Capture the cell that displays the provided text and extract its (x, y) central coordinate. 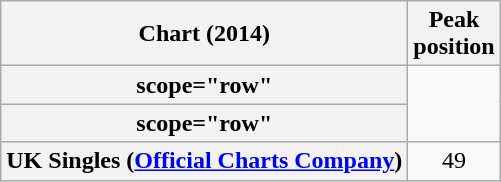
UK Singles (Official Charts Company) (204, 161)
Peakposition (454, 34)
49 (454, 161)
Chart (2014) (204, 34)
